Scan for the cell matching the given text and deliver its (X, Y) coordinate at center. 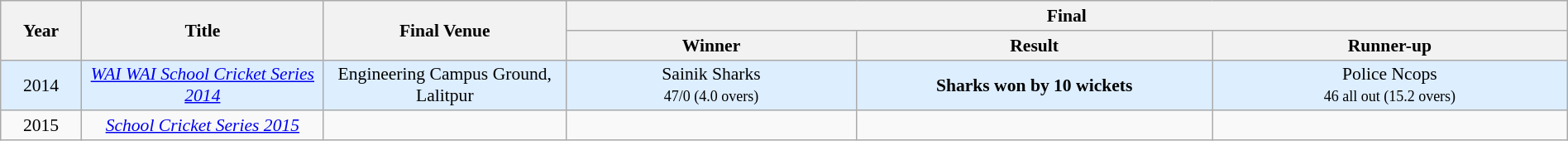
Title (202, 30)
2015 (41, 126)
Year (41, 30)
Final (1067, 16)
Result (1035, 46)
School Cricket Series 2015 (202, 126)
2014 (41, 85)
Police Ncops46 all out (15.2 overs) (1390, 85)
WAI WAI School Cricket Series 2014 (202, 85)
Engineering Campus Ground, Lalitpur (445, 85)
Sainik Sharks47/0 (4.0 overs) (711, 85)
Runner-up (1390, 46)
Final Venue (445, 30)
Winner (711, 46)
Sharks won by 10 wickets (1035, 85)
